Identify which cell holds the provided text, then report its [X, Y] central coordinate. 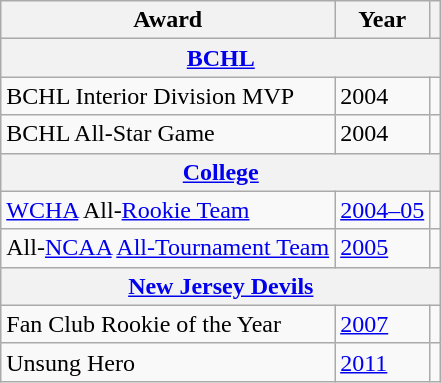
2011 [382, 362]
College [221, 172]
2007 [382, 324]
BCHL [221, 58]
Award [168, 20]
BCHL All-Star Game [168, 134]
All-NCAA All-Tournament Team [168, 248]
Year [382, 20]
BCHL Interior Division MVP [168, 96]
Fan Club Rookie of the Year [168, 324]
2004–05 [382, 210]
Unsung Hero [168, 362]
New Jersey Devils [221, 286]
2005 [382, 248]
WCHA All-Rookie Team [168, 210]
